Return (X, Y) of the center of cell containing provided text 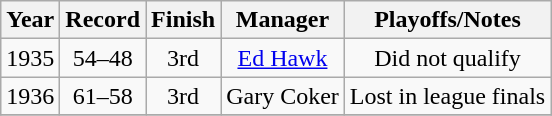
Finish (184, 20)
61–58 (103, 96)
Ed Hawk (283, 58)
1936 (30, 96)
54–48 (103, 58)
Playoffs/Notes (447, 20)
Year (30, 20)
Record (103, 20)
1935 (30, 58)
Lost in league finals (447, 96)
Manager (283, 20)
Gary Coker (283, 96)
Did not qualify (447, 58)
